Detect which cell encompasses the target text, then output its (X, Y) center coordinate. 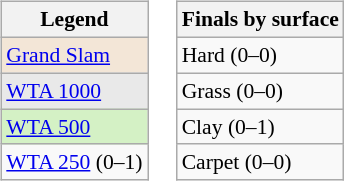
WTA 250 (0–1) (74, 162)
WTA 500 (74, 127)
Grand Slam (74, 55)
Clay (0–1) (260, 127)
Finals by surface (260, 20)
Hard (0–0) (260, 55)
Grass (0–0) (260, 91)
Carpet (0–0) (260, 162)
WTA 1000 (74, 91)
Legend (74, 20)
